For the text-containing cell, return its midpoint in [x, y] coordinate format. 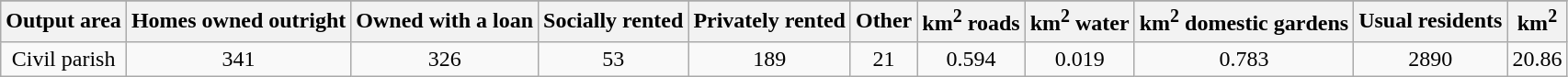
Civil parish [64, 59]
0.019 [1079, 59]
53 [614, 59]
km2 [1537, 22]
189 [770, 59]
326 [445, 59]
km2 roads [971, 22]
341 [238, 59]
Socially rented [614, 22]
km2 domestic gardens [1244, 22]
Homes owned outright [238, 22]
Other [883, 22]
0.783 [1244, 59]
km2 water [1079, 22]
2890 [1430, 59]
Output area [64, 22]
21 [883, 59]
20.86 [1537, 59]
Owned with a loan [445, 22]
0.594 [971, 59]
Usual residents [1430, 22]
Privately rented [770, 22]
